Identify which cell holds the provided text, then report its [x, y] central coordinate. 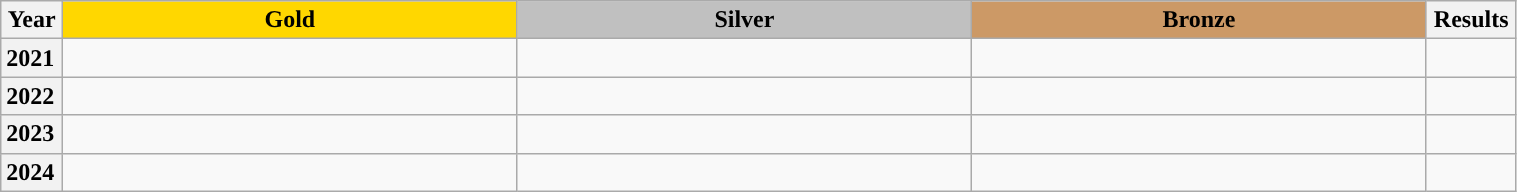
Year [32, 20]
2022 [32, 96]
2024 [32, 172]
Results [1471, 20]
2021 [32, 58]
Silver [744, 20]
Gold [290, 20]
2023 [32, 134]
Bronze [1200, 20]
